Detect which cell encompasses the target text, then output its (X, Y) center coordinate. 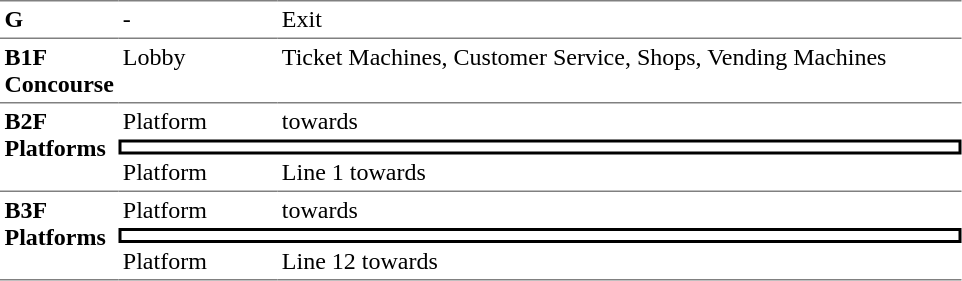
Exit (619, 19)
Ticket Machines, Customer Service, Shops, Vending Machines (619, 71)
G (59, 19)
B2F Platforms (59, 148)
B1FConcourse (59, 71)
Line 12 towards (619, 262)
B3F Platforms (59, 236)
- (198, 19)
Lobby (198, 71)
Line 1 towards (619, 173)
